Scan for the cell matching the given text and deliver its [x, y] coordinate at center. 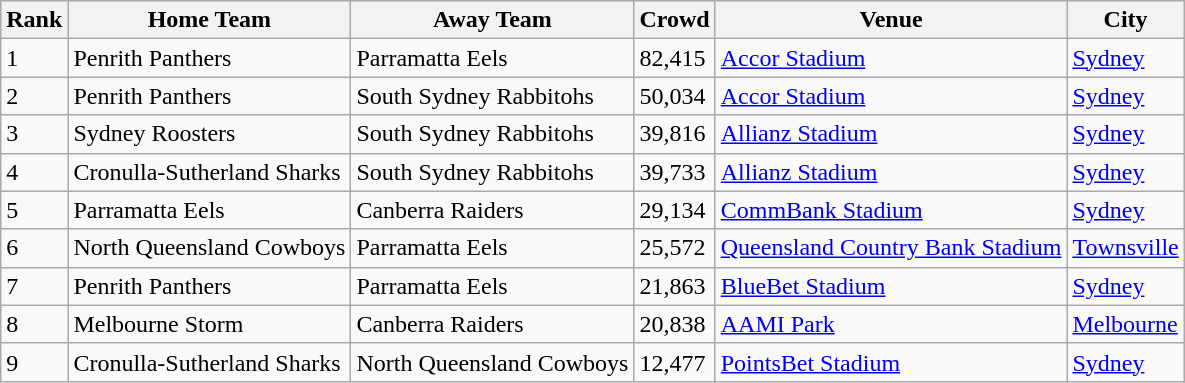
7 [34, 286]
82,415 [674, 58]
Crowd [674, 20]
Rank [34, 20]
3 [34, 134]
AAMI Park [891, 324]
25,572 [674, 248]
City [1126, 20]
CommBank Stadium [891, 210]
2 [34, 96]
39,816 [674, 134]
50,034 [674, 96]
1 [34, 58]
21,863 [674, 286]
39,733 [674, 172]
Melbourne [1126, 324]
5 [34, 210]
9 [34, 362]
Townsville [1126, 248]
BlueBet Stadium [891, 286]
4 [34, 172]
Venue [891, 20]
Sydney Roosters [210, 134]
PointsBet Stadium [891, 362]
Home Team [210, 20]
20,838 [674, 324]
6 [34, 248]
12,477 [674, 362]
Away Team [492, 20]
Queensland Country Bank Stadium [891, 248]
29,134 [674, 210]
8 [34, 324]
Melbourne Storm [210, 324]
